Provide the [x, y] coordinate of the cell's center where the given text is located.  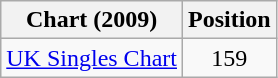
Chart (2009) [92, 20]
159 [229, 58]
Position [229, 20]
UK Singles Chart [92, 58]
